Return [X, Y] of the center of cell containing provided text 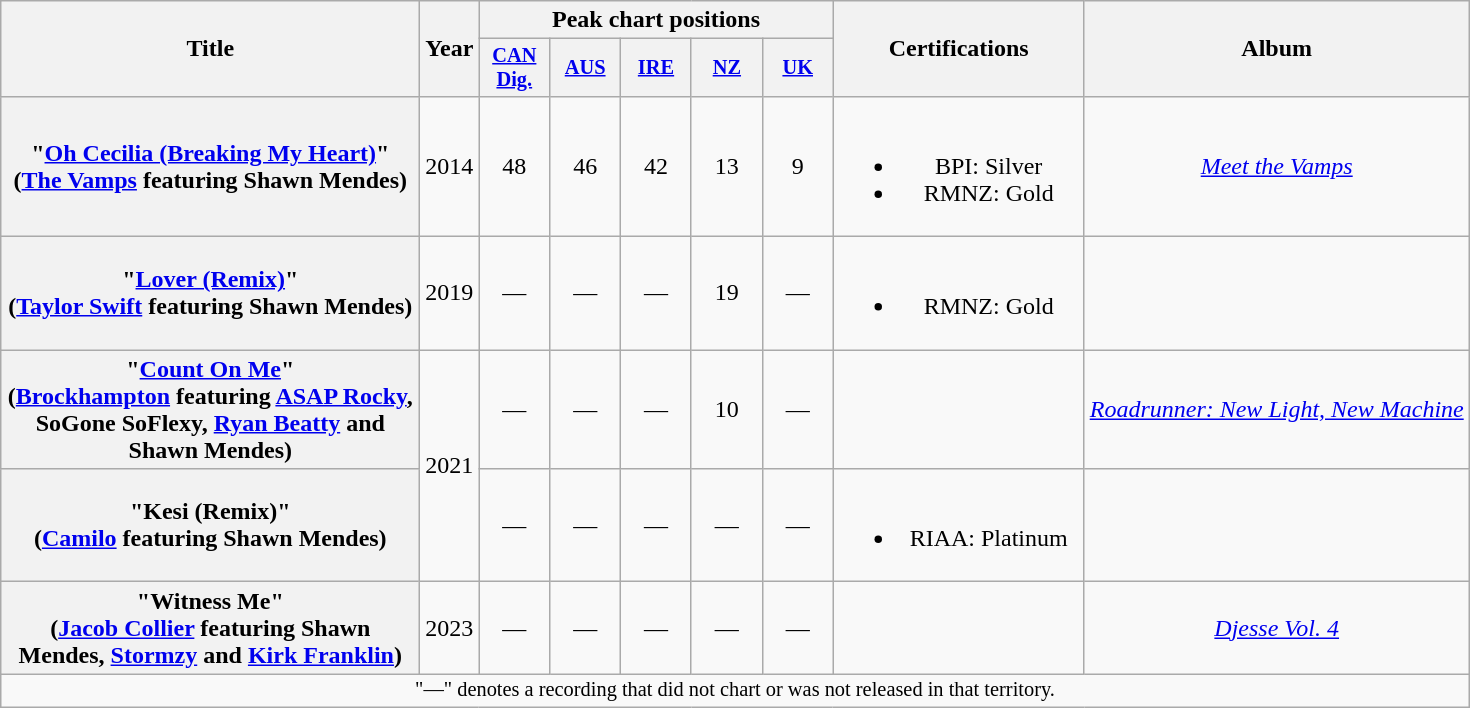
Roadrunner: New Light, New Machine [1276, 410]
"Count On Me"(Brockhampton featuring ASAP Rocky, SoGone SoFlexy, Ryan Beatty and Shawn Mendes) [210, 410]
48 [514, 166]
Album [1276, 49]
IRE [656, 68]
BPI: SilverRMNZ: Gold [958, 166]
UK [798, 68]
RIAA: Platinum [958, 526]
2014 [450, 166]
2021 [450, 466]
2023 [450, 628]
"Kesi (Remix)"(Camilo featuring Shawn Mendes) [210, 526]
"—" denotes a recording that did not chart or was not released in that territory. [735, 691]
Djesse Vol. 4 [1276, 628]
13 [726, 166]
Year [450, 49]
Certifications [958, 49]
"Witness Me"(Jacob Collier featuring Shawn Mendes, Stormzy and Kirk Franklin) [210, 628]
NZ [726, 68]
10 [726, 410]
CANDig. [514, 68]
46 [586, 166]
"Oh Cecilia (Breaking My Heart)"(The Vamps featuring Shawn Mendes) [210, 166]
RMNZ: Gold [958, 294]
Title [210, 49]
Meet the Vamps [1276, 166]
Peak chart positions [656, 20]
19 [726, 294]
2019 [450, 294]
9 [798, 166]
42 [656, 166]
AUS [586, 68]
"Lover (Remix)"(Taylor Swift featuring Shawn Mendes) [210, 294]
